Locate the cell with the specified text and output its (x, y) center coordinate. 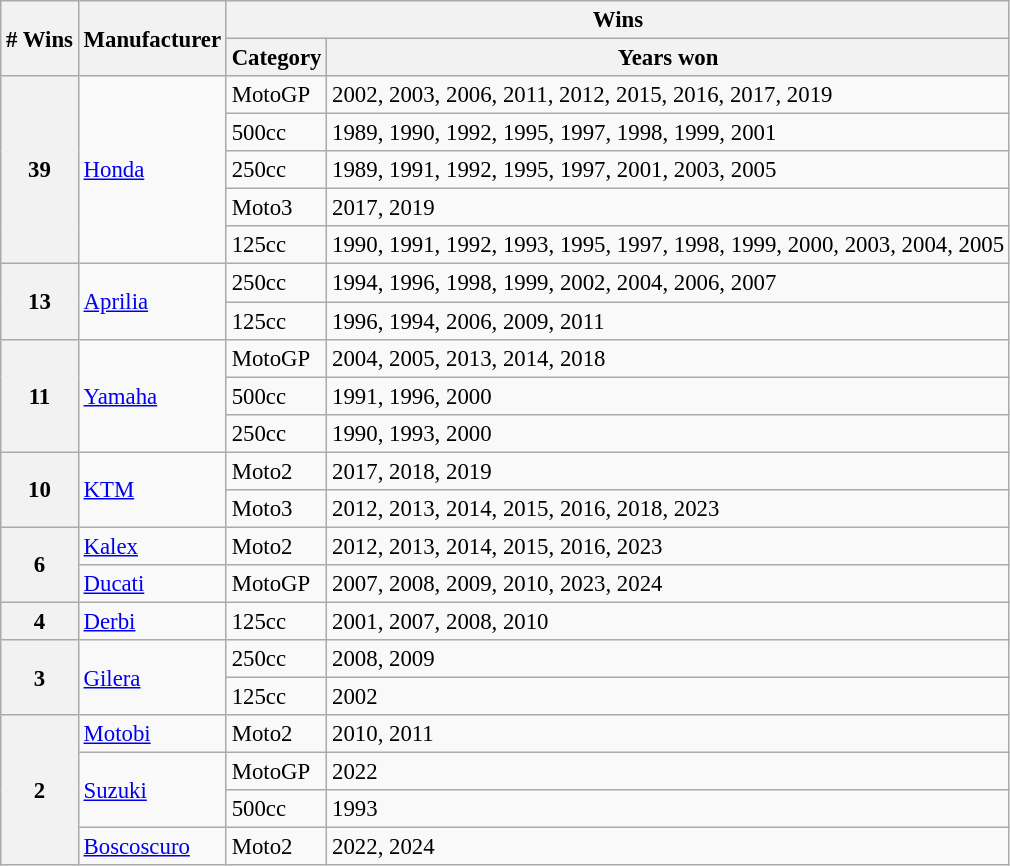
2022 (668, 772)
Kalex (152, 546)
1993 (668, 809)
Years won (668, 58)
Derbi (152, 621)
4 (40, 621)
Honda (152, 170)
KTM (152, 490)
1996, 1994, 2006, 2009, 2011 (668, 321)
Aprilia (152, 302)
10 (40, 490)
Yamaha (152, 396)
Suzuki (152, 790)
Gilera (152, 678)
2012, 2013, 2014, 2015, 2016, 2023 (668, 546)
1990, 1993, 2000 (668, 433)
2 (40, 790)
1991, 1996, 2000 (668, 396)
2022, 2024 (668, 847)
2001, 2007, 2008, 2010 (668, 621)
1994, 1996, 1998, 1999, 2002, 2004, 2006, 2007 (668, 283)
Motobi (152, 734)
2017, 2019 (668, 208)
2012, 2013, 2014, 2015, 2016, 2018, 2023 (668, 509)
1989, 1991, 1992, 1995, 1997, 2001, 2003, 2005 (668, 170)
Wins (618, 20)
6 (40, 564)
2002, 2003, 2006, 2011, 2012, 2015, 2016, 2017, 2019 (668, 95)
2002 (668, 697)
2017, 2018, 2019 (668, 471)
Boscoscuro (152, 847)
3 (40, 678)
Ducati (152, 584)
1989, 1990, 1992, 1995, 1997, 1998, 1999, 2001 (668, 133)
# Wins (40, 38)
Category (276, 58)
13 (40, 302)
Manufacturer (152, 38)
2010, 2011 (668, 734)
1990, 1991, 1992, 1993, 1995, 1997, 1998, 1999, 2000, 2003, 2004, 2005 (668, 245)
2004, 2005, 2013, 2014, 2018 (668, 358)
11 (40, 396)
2008, 2009 (668, 659)
2007, 2008, 2009, 2010, 2023, 2024 (668, 584)
39 (40, 170)
